Detect which cell encompasses the target text, then output its (X, Y) center coordinate. 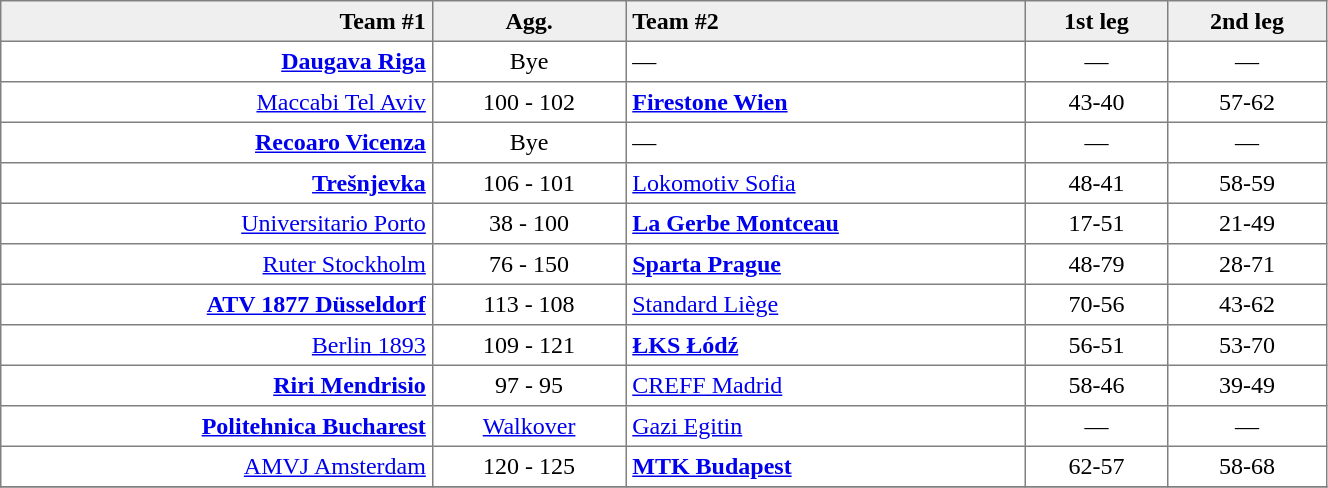
120 - 125 (530, 466)
MTK Budapest (826, 466)
2nd leg (1246, 21)
Politehnica Bucharest (217, 426)
97 - 95 (530, 385)
43-40 (1096, 102)
ŁKS Łódź (826, 345)
CREFF Madrid (826, 385)
La Gerbe Montceau (826, 223)
38 - 100 (530, 223)
56-51 (1096, 345)
58-46 (1096, 385)
Team #2 (826, 21)
Ruter Stockholm (217, 264)
Daugava Riga (217, 61)
Team #1 (217, 21)
Universitario Porto (217, 223)
1st leg (1096, 21)
106 - 101 (530, 183)
Berlin 1893 (217, 345)
ATV 1877 Düsseldorf (217, 304)
28-71 (1246, 264)
Maccabi Tel Aviv (217, 102)
43-62 (1246, 304)
48-41 (1096, 183)
62-57 (1096, 466)
113 - 108 (530, 304)
AMVJ Amsterdam (217, 466)
Recoaro Vicenza (217, 142)
58-68 (1246, 466)
57-62 (1246, 102)
Riri Mendrisio (217, 385)
21-49 (1246, 223)
Gazi Egitin (826, 426)
100 - 102 (530, 102)
Standard Liège (826, 304)
70-56 (1096, 304)
48-79 (1096, 264)
58-59 (1246, 183)
Sparta Prague (826, 264)
Agg. (530, 21)
39-49 (1246, 385)
53-70 (1246, 345)
Lokomotiv Sofia (826, 183)
76 - 150 (530, 264)
Walkover (530, 426)
17-51 (1096, 223)
Trešnjevka (217, 183)
Firestone Wien (826, 102)
109 - 121 (530, 345)
